Determine the [X, Y] coordinate at the center of the cell enclosing the given text.  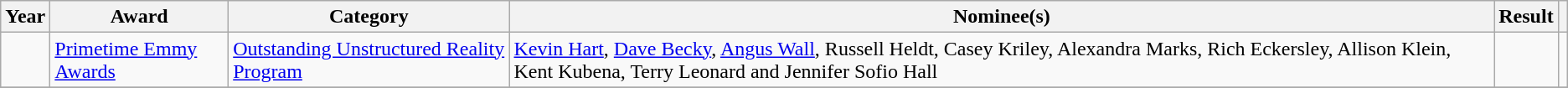
Award [139, 17]
Year [25, 17]
Category [369, 17]
Primetime Emmy Awards [139, 60]
Outstanding Unstructured Reality Program [369, 60]
Result [1526, 17]
Nominee(s) [1002, 17]
